From the cell containing the given text, extract its center point as [X, Y] coordinate. 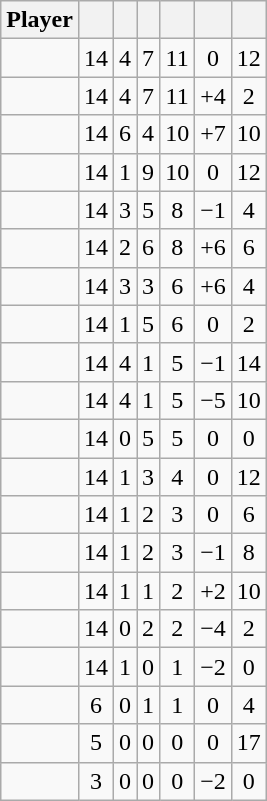
9 [148, 172]
−5 [214, 400]
17 [248, 743]
Player [40, 20]
+7 [214, 134]
+4 [214, 96]
+2 [214, 591]
−4 [214, 629]
